Determine the (X, Y) coordinate at the center of the cell enclosing the given text.  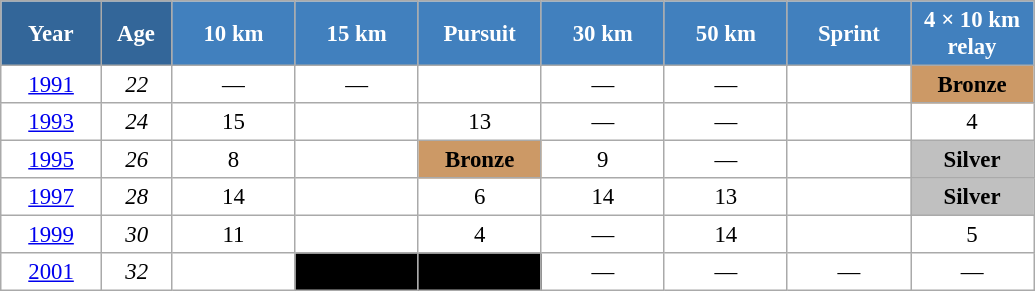
6 (480, 197)
1995 (52, 160)
30 km (602, 34)
Pursuit (480, 34)
15 km (356, 34)
11 (234, 235)
8 (234, 160)
1999 (52, 235)
4 × 10 km relay (972, 34)
15 (234, 122)
Sprint (848, 34)
22 (136, 85)
28 (136, 197)
1991 (52, 85)
10 km (234, 34)
5 (972, 235)
26 (136, 160)
Age (136, 34)
1993 (52, 122)
1997 (52, 197)
50 km (726, 34)
30 (136, 235)
9 (602, 160)
Year (52, 34)
24 (136, 122)
